Provide the [x, y] coordinate of the cell's center where the given text is located.  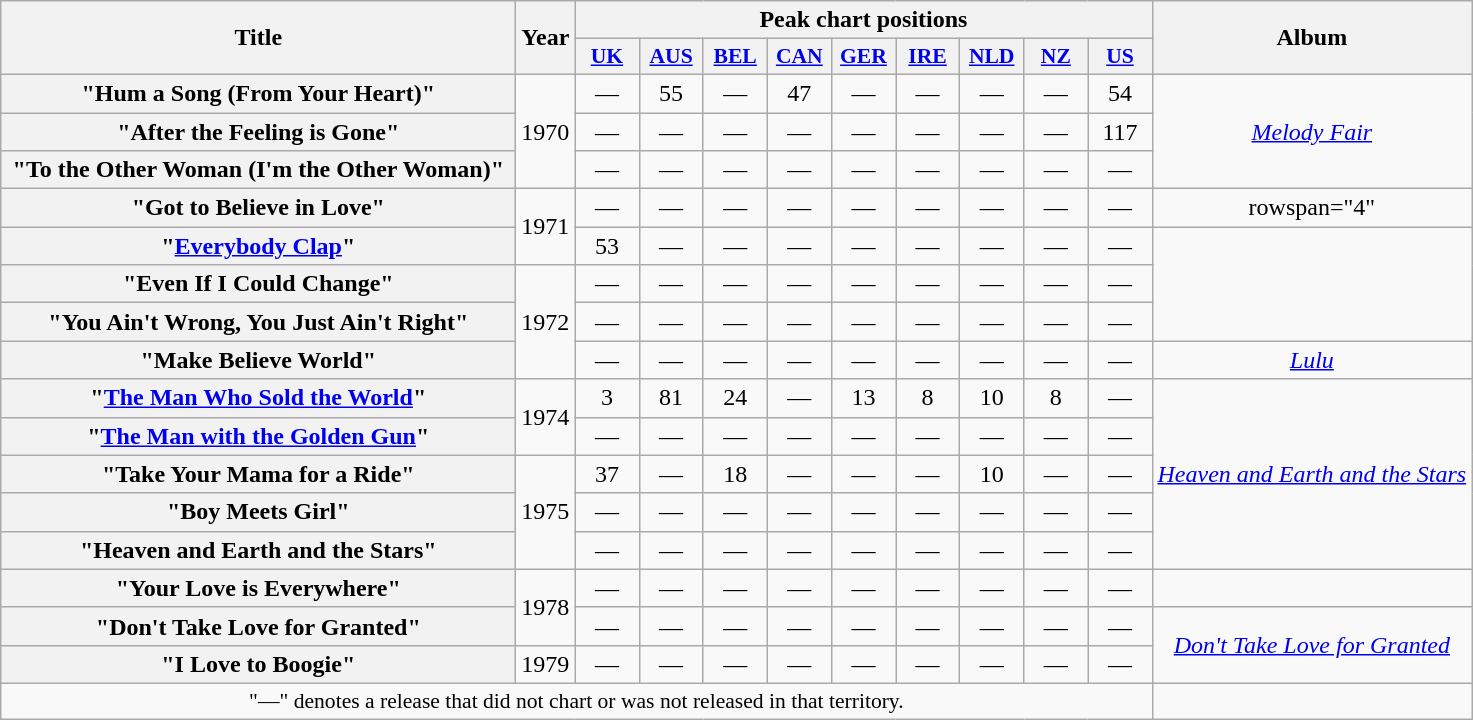
"Make Believe World" [258, 360]
"Don't Take Love for Granted" [258, 626]
"I Love to Boogie" [258, 664]
CAN [799, 57]
Don't Take Love for Granted [1312, 645]
1972 [546, 322]
"Your Love is Everywhere" [258, 588]
13 [863, 398]
54 [1120, 93]
NLD [992, 57]
UK [607, 57]
1974 [546, 417]
GER [863, 57]
"Take Your Mama for a Ride" [258, 474]
Album [1312, 38]
Heaven and Earth and the Stars [1312, 474]
"Everybody Clap" [258, 246]
24 [735, 398]
1978 [546, 607]
"Heaven and Earth and the Stars" [258, 550]
81 [671, 398]
"—" denotes a release that did not chart or was not released in that territory. [576, 701]
Lulu [1312, 360]
1975 [546, 512]
AUS [671, 57]
"Boy Meets Girl" [258, 512]
US [1120, 57]
55 [671, 93]
"The Man with the Golden Gun" [258, 436]
Peak chart positions [864, 20]
18 [735, 474]
37 [607, 474]
47 [799, 93]
"The Man Who Sold the World" [258, 398]
"To the Other Woman (I'm the Other Woman)" [258, 170]
1970 [546, 131]
53 [607, 246]
"Hum a Song (From Your Heart)" [258, 93]
3 [607, 398]
1971 [546, 227]
BEL [735, 57]
1979 [546, 664]
Title [258, 38]
"Got to Believe in Love" [258, 208]
"You Ain't Wrong, You Just Ain't Right" [258, 322]
IRE [928, 57]
rowspan="4" [1312, 208]
117 [1120, 131]
NZ [1056, 57]
Melody Fair [1312, 131]
Year [546, 38]
"After the Feeling is Gone" [258, 131]
"Even If I Could Change" [258, 284]
